Search for the cell housing the specified text and yield its [X, Y] center coordinate. 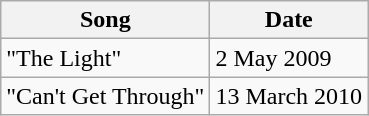
"Can't Get Through" [106, 96]
2 May 2009 [289, 58]
Date [289, 20]
Song [106, 20]
"The Light" [106, 58]
13 March 2010 [289, 96]
